Provide the (X, Y) coordinate of the cell's center where the given text is located.  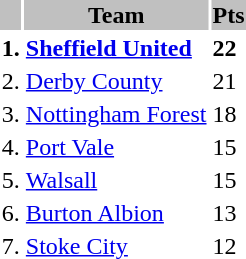
5. (10, 180)
Sheffield United (116, 48)
Derby County (116, 81)
Port Vale (116, 147)
3. (10, 114)
4. (10, 147)
Team (116, 15)
13 (228, 213)
2. (10, 81)
21 (228, 81)
Walsall (116, 180)
Nottingham Forest (116, 114)
22 (228, 48)
6. (10, 213)
Pts (228, 15)
1. (10, 48)
18 (228, 114)
Burton Albion (116, 213)
